Capture the cell that displays the provided text and extract its [x, y] central coordinate. 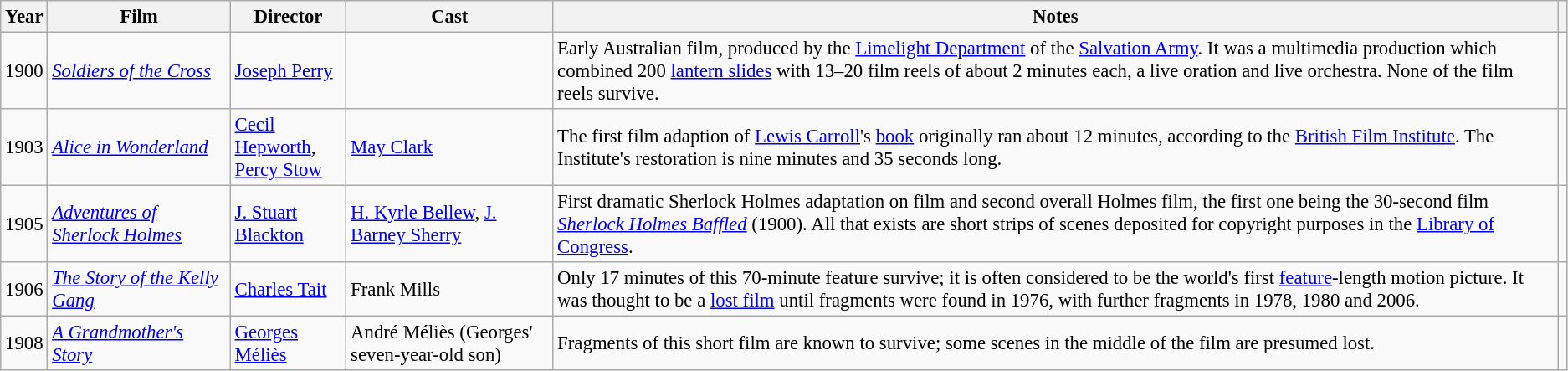
Frank Mills [450, 290]
H. Kyrle Bellew, J. Barney Sherry [450, 224]
Georges Méliès [288, 343]
Film [139, 17]
1906 [24, 290]
André Méliès (Georges' seven-year-old son) [450, 343]
Joseph Perry [288, 71]
Director [288, 17]
Charles Tait [288, 290]
Fragments of this short film are known to survive; some scenes in the middle of the film are presumed lost. [1056, 343]
Alice in Wonderland [139, 147]
1900 [24, 71]
Year [24, 17]
1908 [24, 343]
Notes [1056, 17]
May Clark [450, 147]
Adventures of Sherlock Holmes [139, 224]
A Grandmother's Story [139, 343]
Soldiers of the Cross [139, 71]
The Story of the Kelly Gang [139, 290]
1903 [24, 147]
Cecil Hepworth,Percy Stow [288, 147]
J. Stuart Blackton [288, 224]
1905 [24, 224]
Cast [450, 17]
